Return the (X, Y) coordinate for the center point of the cell that contains the specified text.  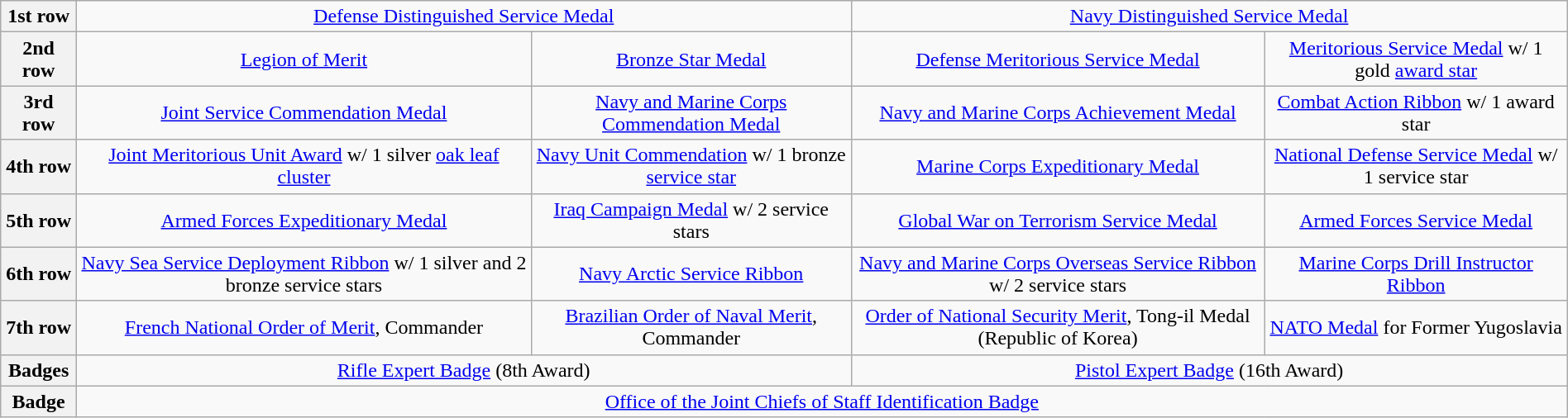
Marine Corps Expeditionary Medal (1058, 167)
Navy Distinguished Service Medal (1209, 17)
Bronze Star Medal (691, 59)
Joint Service Commendation Medal (304, 112)
6th row (39, 274)
2nd row (39, 59)
Badges (39, 370)
Iraq Campaign Medal w/ 2 service stars (691, 220)
Armed Forces Expeditionary Medal (304, 220)
Navy Unit Commendation w/ 1 bronze service star (691, 167)
Armed Forces Service Medal (1416, 220)
National Defense Service Medal w/ 1 service star (1416, 167)
7th row (39, 327)
Joint Meritorious Unit Award w/ 1 silver oak leaf cluster (304, 167)
Rifle Expert Badge (8th Award) (463, 370)
Order of National Security Merit, Tong-il Medal (Republic of Korea) (1058, 327)
1st row (39, 17)
Navy and Marine Corps Overseas Service Ribbon w/ 2 service stars (1058, 274)
NATO Medal for Former Yugoslavia (1416, 327)
Defense Meritorious Service Medal (1058, 59)
Legion of Merit (304, 59)
French National Order of Merit, Commander (304, 327)
Defense Distinguished Service Medal (463, 17)
Office of the Joint Chiefs of Staff Identification Badge (822, 401)
Navy and Marine Corps Commendation Medal (691, 112)
Global War on Terrorism Service Medal (1058, 220)
Navy Sea Service Deployment Ribbon w/ 1 silver and 2 bronze service stars (304, 274)
Combat Action Ribbon w/ 1 award star (1416, 112)
Badge (39, 401)
Meritorious Service Medal w/ 1 gold award star (1416, 59)
5th row (39, 220)
Navy and Marine Corps Achievement Medal (1058, 112)
Marine Corps Drill Instructor Ribbon (1416, 274)
4th row (39, 167)
Pistol Expert Badge (16th Award) (1209, 370)
Brazilian Order of Naval Merit, Commander (691, 327)
Navy Arctic Service Ribbon (691, 274)
3rd row (39, 112)
